From the cell containing the given text, extract its center point as [X, Y] coordinate. 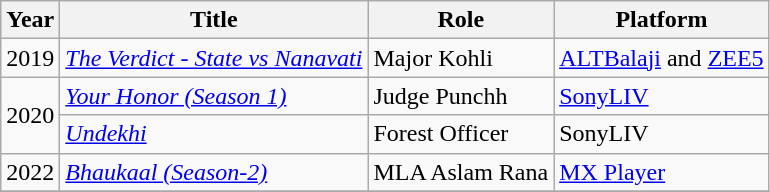
Your Honor (Season 1) [214, 96]
Year [30, 20]
Forest Officer [461, 134]
Undekhi [214, 134]
Platform [662, 20]
Title [214, 20]
2020 [30, 115]
MX Player [662, 172]
Judge Punchh [461, 96]
2022 [30, 172]
Major Kohli [461, 58]
2019 [30, 58]
The Verdict - State vs Nanavati [214, 58]
ALTBalaji and ZEE5 [662, 58]
Bhaukaal (Season-2) [214, 172]
Role [461, 20]
MLA Aslam Rana [461, 172]
